Determine the (X, Y) coordinate at the center of the cell enclosing the given text.  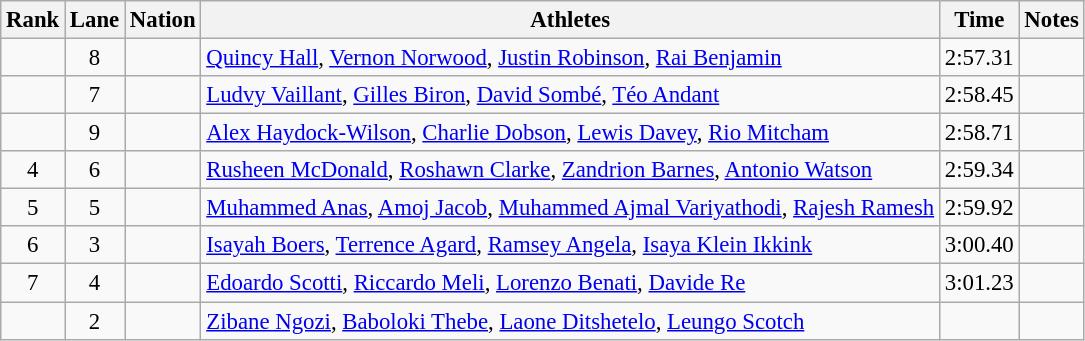
3:01.23 (979, 283)
Ludvy Vaillant, Gilles Biron, David Sombé, Téo Andant (570, 95)
3:00.40 (979, 245)
Nation (163, 20)
2:57.31 (979, 58)
Rank (33, 20)
Athletes (570, 20)
2:58.45 (979, 95)
Lane (95, 20)
Edoardo Scotti, Riccardo Meli, Lorenzo Benati, Davide Re (570, 283)
Rusheen McDonald, Roshawn Clarke, Zandrion Barnes, Antonio Watson (570, 170)
2:59.92 (979, 208)
Zibane Ngozi, Baboloki Thebe, Laone Ditshetelo, Leungo Scotch (570, 321)
Time (979, 20)
Notes (1052, 20)
2 (95, 321)
2:59.34 (979, 170)
2:58.71 (979, 133)
8 (95, 58)
3 (95, 245)
Muhammed Anas, Amoj Jacob, Muhammed Ajmal Variyathodi, Rajesh Ramesh (570, 208)
Isayah Boers, Terrence Agard, Ramsey Angela, Isaya Klein Ikkink (570, 245)
Quincy Hall, Vernon Norwood, Justin Robinson, Rai Benjamin (570, 58)
Alex Haydock-Wilson, Charlie Dobson, Lewis Davey, Rio Mitcham (570, 133)
9 (95, 133)
